Find where the given text appears and provide that cell's center as (X, Y) coordinate. 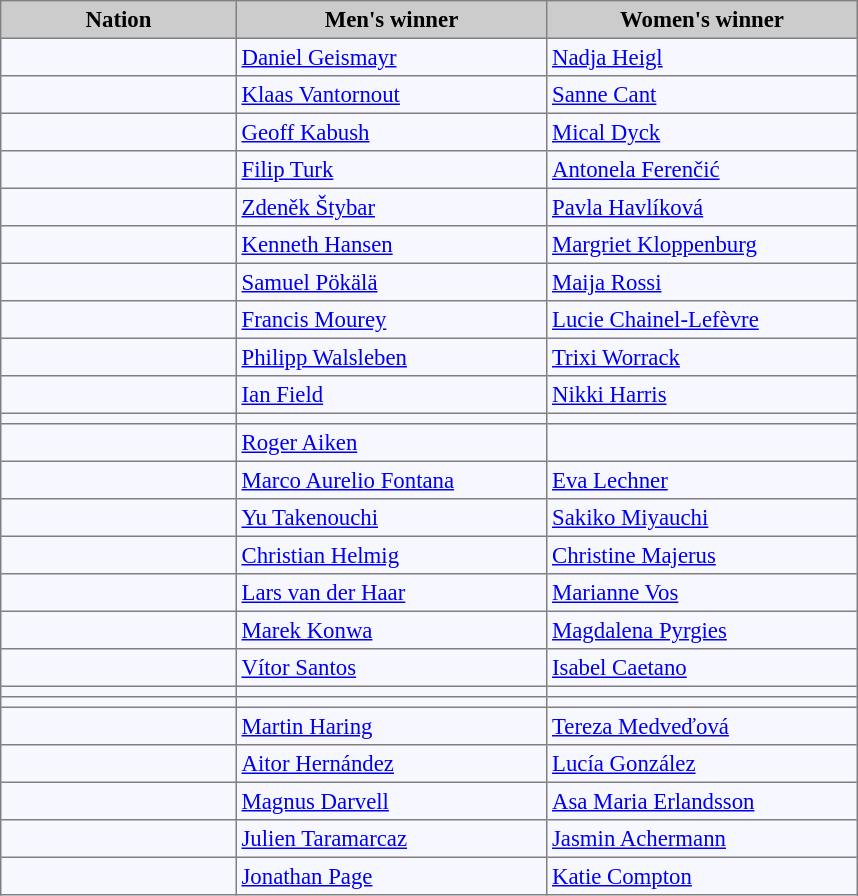
Asa Maria Erlandsson (702, 801)
Mical Dyck (702, 132)
Lars van der Haar (391, 593)
Francis Mourey (391, 320)
Jasmin Achermann (702, 839)
Vítor Santos (391, 668)
Pavla Havlíková (702, 207)
Katie Compton (702, 876)
Nation (119, 20)
Sakiko Miyauchi (702, 518)
Tereza Medveďová (702, 726)
Christian Helmig (391, 555)
Maija Rossi (702, 282)
Trixi Worrack (702, 357)
Klaas Vantornout (391, 95)
Ian Field (391, 395)
Lucie Chainel-Lefèvre (702, 320)
Lucía González (702, 764)
Nadja Heigl (702, 57)
Marianne Vos (702, 593)
Christine Majerus (702, 555)
Aitor Hernández (391, 764)
Eva Lechner (702, 480)
Magdalena Pyrgies (702, 630)
Daniel Geismayr (391, 57)
Sanne Cant (702, 95)
Marco Aurelio Fontana (391, 480)
Filip Turk (391, 170)
Yu Takenouchi (391, 518)
Marek Konwa (391, 630)
Samuel Pökälä (391, 282)
Zdeněk Štybar (391, 207)
Geoff Kabush (391, 132)
Philipp Walsleben (391, 357)
Kenneth Hansen (391, 245)
Roger Aiken (391, 443)
Nikki Harris (702, 395)
Margriet Kloppenburg (702, 245)
Jonathan Page (391, 876)
Magnus Darvell (391, 801)
Antonela Ferenčić (702, 170)
Men's winner (391, 20)
Women's winner (702, 20)
Julien Taramarcaz (391, 839)
Isabel Caetano (702, 668)
Martin Haring (391, 726)
